For the text-containing cell, return its midpoint in [x, y] coordinate format. 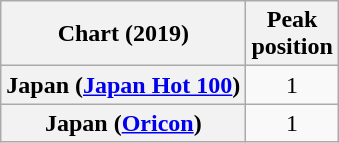
Peakposition [292, 34]
Japan (Japan Hot 100) [124, 85]
Japan (Oricon) [124, 123]
Chart (2019) [124, 34]
